Return [X, Y] of the center of cell containing provided text 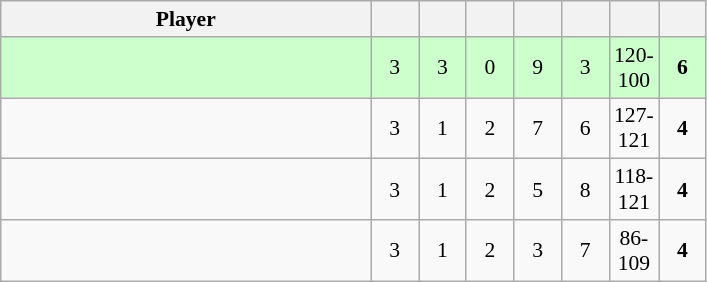
5 [538, 190]
118-121 [634, 190]
86-109 [634, 250]
127-121 [634, 128]
9 [538, 68]
120-100 [634, 68]
8 [585, 190]
0 [490, 68]
Player [186, 19]
